Pinpoint the cell where the given text exists, returning its [x, y] midpoint coordinate. 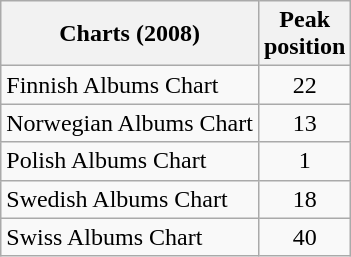
Swiss Albums Chart [130, 237]
Swedish Albums Chart [130, 199]
Charts (2008) [130, 34]
13 [304, 123]
18 [304, 199]
Norwegian Albums Chart [130, 123]
22 [304, 85]
40 [304, 237]
Peakposition [304, 34]
Finnish Albums Chart [130, 85]
Polish Albums Chart [130, 161]
1 [304, 161]
